Identify which cell holds the provided text, then report its (X, Y) central coordinate. 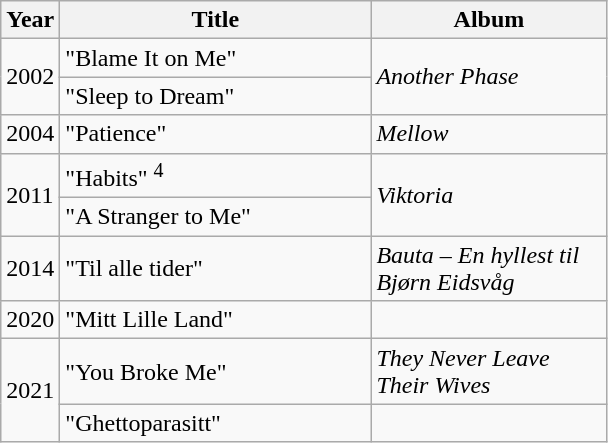
"Habits" 4 (216, 176)
Viktoria (489, 194)
2021 (30, 390)
Another Phase (489, 77)
Year (30, 20)
"Til alle tider" (216, 268)
Album (489, 20)
2020 (30, 320)
2002 (30, 77)
"Ghettoparasitt" (216, 423)
2011 (30, 194)
"You Broke Me" (216, 372)
They Never Leave Their Wives (489, 372)
"A Stranger to Me" (216, 217)
2014 (30, 268)
"Mitt Lille Land" (216, 320)
"Blame It on Me" (216, 58)
"Patience" (216, 134)
Title (216, 20)
Bauta – En hyllest til Bjørn Eidsvåg (489, 268)
"Sleep to Dream" (216, 96)
2004 (30, 134)
Mellow (489, 134)
